Extract the [x, y] coordinate from the center of the cell holding the provided text.  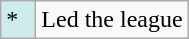
* [18, 20]
Led the league [112, 20]
